For the text-containing cell, return its midpoint in [x, y] coordinate format. 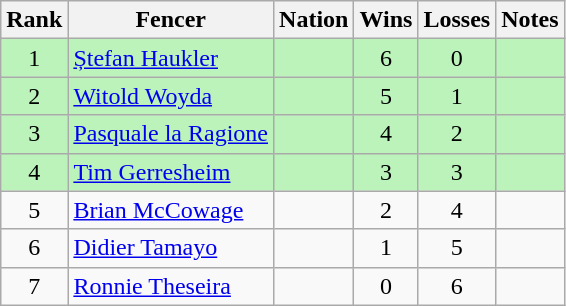
Brian McCowage [171, 210]
7 [34, 286]
Tim Gerresheim [171, 172]
Didier Tamayo [171, 248]
Wins [386, 20]
Notes [530, 20]
Witold Woyda [171, 96]
Ștefan Haukler [171, 58]
Nation [314, 20]
Rank [34, 20]
Pasquale la Ragione [171, 134]
Fencer [171, 20]
Ronnie Theseira [171, 286]
Losses [457, 20]
